Search for the cell housing the specified text and yield its [X, Y] center coordinate. 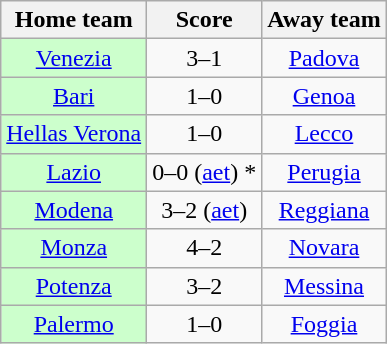
Hellas Verona [74, 134]
Away team [324, 20]
Reggiana [324, 210]
3–2 [204, 286]
Perugia [324, 172]
Lecco [324, 134]
Venezia [74, 58]
Palermo [74, 324]
4–2 [204, 248]
Monza [74, 248]
3–1 [204, 58]
Home team [74, 20]
Modena [74, 210]
Bari [74, 96]
Genoa [324, 96]
Novara [324, 248]
3–2 (aet) [204, 210]
Potenza [74, 286]
Foggia [324, 324]
Messina [324, 286]
Lazio [74, 172]
Padova [324, 58]
0–0 (aet) * [204, 172]
Score [204, 20]
